Detect which cell encompasses the target text, then output its (X, Y) center coordinate. 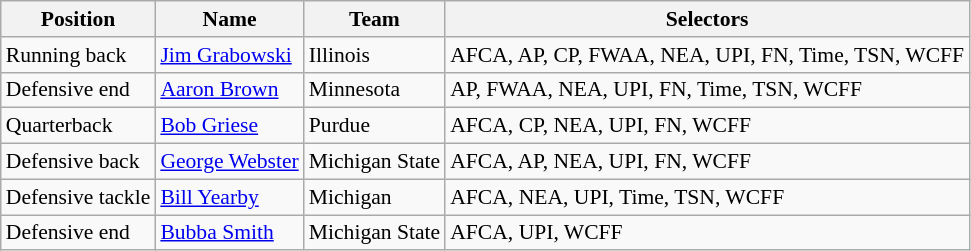
Running back (78, 55)
Defensive tackle (78, 197)
Michigan (374, 197)
Selectors (707, 19)
Aaron Brown (229, 90)
Bob Griese (229, 126)
AFCA, CP, NEA, UPI, FN, WCFF (707, 126)
AFCA, AP, NEA, UPI, FN, WCFF (707, 162)
Minnesota (374, 90)
Bubba Smith (229, 233)
AFCA, AP, CP, FWAA, NEA, UPI, FN, Time, TSN, WCFF (707, 55)
AFCA, NEA, UPI, Time, TSN, WCFF (707, 197)
Jim Grabowski (229, 55)
Bill Yearby (229, 197)
AP, FWAA, NEA, UPI, FN, Time, TSN, WCFF (707, 90)
Team (374, 19)
Quarterback (78, 126)
Name (229, 19)
Purdue (374, 126)
Position (78, 19)
AFCA, UPI, WCFF (707, 233)
Illinois (374, 55)
Defensive back (78, 162)
George Webster (229, 162)
